For the text-containing cell, return its midpoint in [x, y] coordinate format. 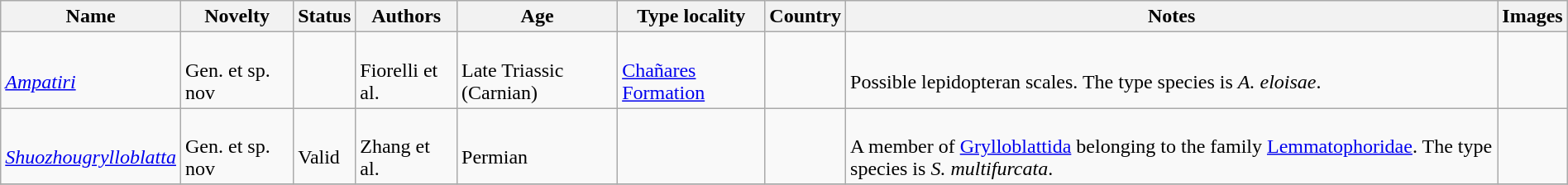
Ampatiri [91, 70]
Authors [407, 17]
Type locality [691, 17]
A member of Grylloblattida belonging to the family Lemmatophoridae. The type species is S. multifurcata. [1172, 146]
Chañares Formation [691, 70]
Name [91, 17]
Country [806, 17]
Valid [324, 146]
Zhang et al. [407, 146]
Status [324, 17]
Fiorelli et al. [407, 70]
Novelty [237, 17]
Shuozhougrylloblatta [91, 146]
Permian [538, 146]
Late Triassic (Carnian) [538, 70]
Notes [1172, 17]
Possible lepidopteran scales. The type species is A. eloisae. [1172, 70]
Age [538, 17]
Images [1532, 17]
